Scan for the cell matching the given text and deliver its (x, y) coordinate at center. 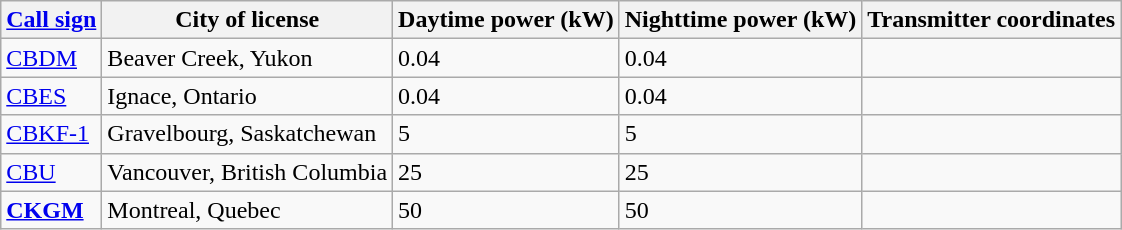
Transmitter coordinates (992, 20)
CBU (52, 172)
Daytime power (kW) (506, 20)
Call sign (52, 20)
City of license (248, 20)
Montreal, Quebec (248, 210)
Vancouver, British Columbia (248, 172)
CBES (52, 96)
CBKF-1 (52, 134)
Gravelbourg, Saskatchewan (248, 134)
Ignace, Ontario (248, 96)
Beaver Creek, Yukon (248, 58)
CBDM (52, 58)
CKGM (52, 210)
Nighttime power (kW) (740, 20)
